Pinpoint the cell where the given text exists, returning its [x, y] midpoint coordinate. 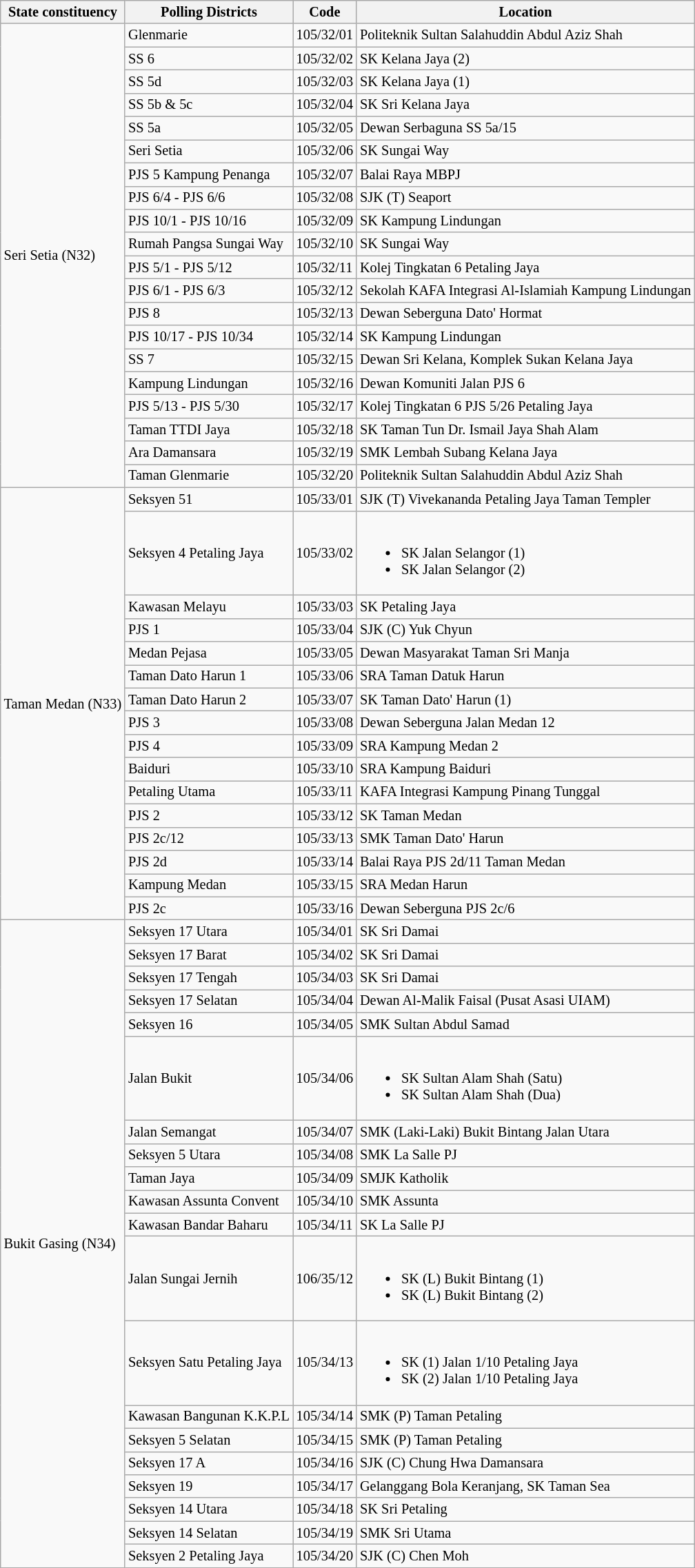
Seksyen 16 [209, 1024]
105/32/07 [325, 174]
SRA Kampung Baiduri [525, 769]
105/32/10 [325, 244]
105/34/08 [325, 1155]
105/34/15 [325, 1440]
PJS 5 Kampung Penanga [209, 174]
105/33/06 [325, 676]
105/33/15 [325, 885]
105/33/08 [325, 723]
SK Taman Dato' Harun (1) [525, 700]
Seksyen 14 Selatan [209, 1533]
Petaling Utama [209, 792]
105/32/20 [325, 476]
Jalan Sungai Jernih [209, 1278]
105/34/07 [325, 1132]
PJS 3 [209, 723]
SK La Salle PJ [525, 1225]
Dewan Al-Malik Faisal (Pusat Asasi UIAM) [525, 1001]
PJS 2c [209, 908]
105/32/08 [325, 198]
105/34/19 [325, 1533]
PJS 1 [209, 630]
Bukit Gasing (N34) [63, 1243]
105/33/04 [325, 630]
SRA Medan Harun [525, 885]
Taman Dato Harun 2 [209, 700]
105/34/13 [325, 1363]
Kawasan Bandar Baharu [209, 1225]
Medan Pejasa [209, 653]
PJS 6/1 - PJS 6/3 [209, 290]
105/32/11 [325, 267]
105/32/19 [325, 453]
SJK (T) Seaport [525, 198]
SK Kelana Jaya (2) [525, 59]
105/34/06 [325, 1078]
PJS 2c/12 [209, 839]
105/34/02 [325, 955]
Seksyen 19 [209, 1486]
Code [325, 12]
SK Kelana Jaya (1) [525, 81]
Kawasan Melayu [209, 607]
SJK (C) Chen Moh [525, 1556]
Seksyen 5 Utara [209, 1155]
105/34/05 [325, 1024]
Seksyen 51 [209, 499]
SS 5a [209, 128]
105/33/10 [325, 769]
Polling Districts [209, 12]
Rumah Pangsa Sungai Way [209, 244]
105/32/01 [325, 35]
SS 5d [209, 81]
Seksyen 17 Selatan [209, 1001]
Kampung Medan [209, 885]
Seksyen 17 Barat [209, 955]
SK Sultan Alam Shah (Satu)SK Sultan Alam Shah (Dua) [525, 1078]
Jalan Semangat [209, 1132]
Balai Raya MBPJ [525, 174]
Dewan Seberguna Dato' Hormat [525, 314]
SRA Kampung Medan 2 [525, 746]
105/34/18 [325, 1509]
105/33/09 [325, 746]
SMK (Laki-Laki) Bukit Bintang Jalan Utara [525, 1132]
PJS 4 [209, 746]
SMK Lembah Subang Kelana Jaya [525, 453]
Seksyen 17 Tengah [209, 978]
PJS 2 [209, 815]
Dewan Serbaguna SS 5a/15 [525, 128]
PJS 10/1 - PJS 10/16 [209, 221]
Seri Setia [209, 151]
105/34/20 [325, 1556]
105/34/17 [325, 1486]
SMK Assunta [525, 1201]
Location [525, 12]
SK Taman Medan [525, 815]
105/32/16 [325, 383]
105/32/02 [325, 59]
Kawasan Assunta Convent [209, 1201]
Seksyen 14 Utara [209, 1509]
105/33/05 [325, 653]
105/33/03 [325, 607]
Kolej Tingkatan 6 PJS 5/26 Petaling Jaya [525, 406]
105/34/01 [325, 931]
Seksyen 4 Petaling Jaya [209, 553]
105/34/16 [325, 1463]
105/34/09 [325, 1178]
105/32/18 [325, 429]
105/33/14 [325, 862]
PJS 5/13 - PJS 5/30 [209, 406]
Taman Glenmarie [209, 476]
105/34/11 [325, 1225]
Taman Jaya [209, 1178]
Seksyen Satu Petaling Jaya [209, 1363]
105/32/06 [325, 151]
Dewan Sri Kelana, Komplek Sukan Kelana Jaya [525, 360]
SRA Taman Datuk Harun [525, 676]
KAFA Integrasi Kampung Pinang Tunggal [525, 792]
Dewan Seberguna Jalan Medan 12 [525, 723]
105/32/17 [325, 406]
105/33/11 [325, 792]
105/34/04 [325, 1001]
SS 6 [209, 59]
PJS 6/4 - PJS 6/6 [209, 198]
105/33/02 [325, 553]
SMJK Katholik [525, 1178]
Ara Damansara [209, 453]
SS 7 [209, 360]
Seksyen 5 Selatan [209, 1440]
105/33/12 [325, 815]
105/32/05 [325, 128]
Kampung Lindungan [209, 383]
Glenmarie [209, 35]
105/32/15 [325, 360]
105/33/16 [325, 908]
Balai Raya PJS 2d/11 Taman Medan [525, 862]
105/34/10 [325, 1201]
SK Jalan Selangor (1)SK Jalan Selangor (2) [525, 553]
SK Petaling Jaya [525, 607]
PJS 2d [209, 862]
SJK (C) Chung Hwa Damansara [525, 1463]
Kawasan Bangunan K.K.P.L [209, 1416]
105/33/13 [325, 839]
Gelanggang Bola Keranjang, SK Taman Sea [525, 1486]
PJS 8 [209, 314]
105/32/14 [325, 337]
106/35/12 [325, 1278]
105/34/14 [325, 1416]
SS 5b & 5c [209, 105]
PJS 5/1 - PJS 5/12 [209, 267]
105/34/03 [325, 978]
SK (1) Jalan 1/10 Petaling JayaSK (2) Jalan 1/10 Petaling Jaya [525, 1363]
Seksyen 17 A [209, 1463]
Dewan Seberguna PJS 2c/6 [525, 908]
Dewan Komuniti Jalan PJS 6 [525, 383]
SMK Taman Dato' Harun [525, 839]
State constituency [63, 12]
Seksyen 2 Petaling Jaya [209, 1556]
SMK Sri Utama [525, 1533]
PJS 10/17 - PJS 10/34 [209, 337]
Seri Setia (N32) [63, 255]
SK Sri Petaling [525, 1509]
105/33/01 [325, 499]
Taman Medan (N33) [63, 703]
105/32/12 [325, 290]
105/32/03 [325, 81]
SK Taman Tun Dr. Ismail Jaya Shah Alam [525, 429]
105/32/13 [325, 314]
SJK (C) Yuk Chyun [525, 630]
Jalan Bukit [209, 1078]
SJK (T) Vivekananda Petaling Jaya Taman Templer [525, 499]
105/33/07 [325, 700]
SK Sri Kelana Jaya [525, 105]
105/32/09 [325, 221]
SMK Sultan Abdul Samad [525, 1024]
Sekolah KAFA Integrasi Al-Islamiah Kampung Lindungan [525, 290]
105/32/04 [325, 105]
Baiduri [209, 769]
Dewan Masyarakat Taman Sri Manja [525, 653]
Kolej Tingkatan 6 Petaling Jaya [525, 267]
Seksyen 17 Utara [209, 931]
SMK La Salle PJ [525, 1155]
SK (L) Bukit Bintang (1)SK (L) Bukit Bintang (2) [525, 1278]
Taman TTDI Jaya [209, 429]
Taman Dato Harun 1 [209, 676]
